Capture the cell that displays the provided text and extract its [X, Y] central coordinate. 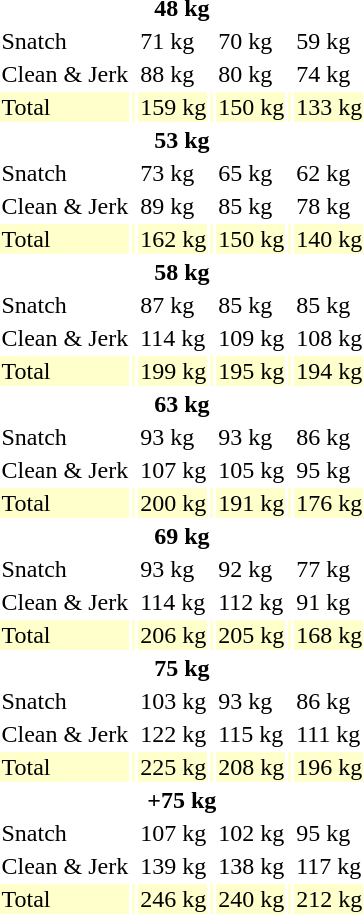
70 kg [252, 41]
195 kg [252, 371]
240 kg [252, 899]
225 kg [174, 767]
162 kg [174, 239]
102 kg [252, 833]
115 kg [252, 734]
122 kg [174, 734]
103 kg [174, 701]
138 kg [252, 866]
206 kg [174, 635]
88 kg [174, 74]
65 kg [252, 173]
73 kg [174, 173]
199 kg [174, 371]
139 kg [174, 866]
87 kg [174, 305]
112 kg [252, 602]
208 kg [252, 767]
105 kg [252, 470]
109 kg [252, 338]
80 kg [252, 74]
246 kg [174, 899]
200 kg [174, 503]
89 kg [174, 206]
71 kg [174, 41]
159 kg [174, 107]
92 kg [252, 569]
205 kg [252, 635]
191 kg [252, 503]
